Provide the (x, y) coordinate of the cell's center where the given text is located.  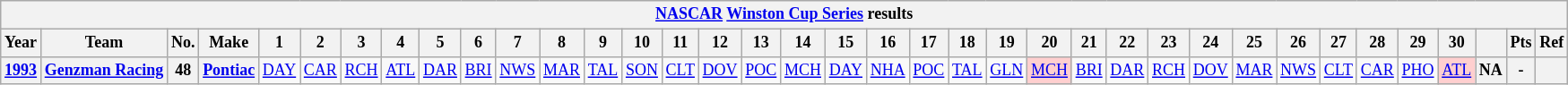
14 (803, 43)
No. (183, 43)
Pts (1520, 43)
28 (1377, 43)
26 (1298, 43)
Genzman Racing (104, 70)
30 (1457, 43)
1 (279, 43)
11 (680, 43)
9 (602, 43)
24 (1210, 43)
7 (518, 43)
25 (1254, 43)
2 (320, 43)
5 (441, 43)
10 (642, 43)
13 (761, 43)
48 (183, 70)
21 (1088, 43)
NASCAR Winston Cup Series results (784, 14)
15 (845, 43)
22 (1128, 43)
19 (1007, 43)
27 (1338, 43)
16 (888, 43)
Pontiac (230, 70)
Ref (1552, 43)
SON (642, 70)
4 (401, 43)
12 (720, 43)
NHA (888, 70)
20 (1050, 43)
PHO (1418, 70)
17 (929, 43)
6 (479, 43)
23 (1169, 43)
Team (104, 43)
Year (22, 43)
1993 (22, 70)
18 (967, 43)
29 (1418, 43)
8 (562, 43)
Make (230, 43)
NA (1492, 70)
3 (361, 43)
- (1520, 70)
GLN (1007, 70)
